Find where the given text appears and provide that cell's center as [X, Y] coordinate. 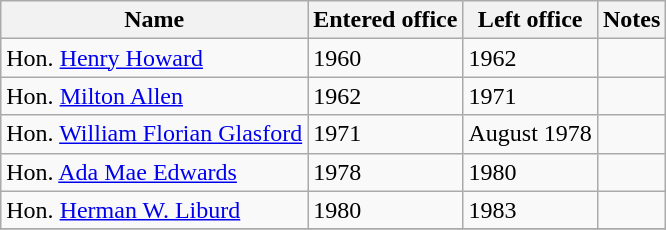
Entered office [386, 20]
August 1978 [530, 134]
Name [154, 20]
Hon. Milton Allen [154, 96]
Hon. Herman W. Liburd [154, 210]
1978 [386, 172]
1983 [530, 210]
Notes [631, 20]
Hon. Ada Mae Edwards [154, 172]
1960 [386, 58]
Hon. William Florian Glasford [154, 134]
Hon. Henry Howard [154, 58]
Left office [530, 20]
